Pinpoint the cell where the given text exists, returning its [X, Y] midpoint coordinate. 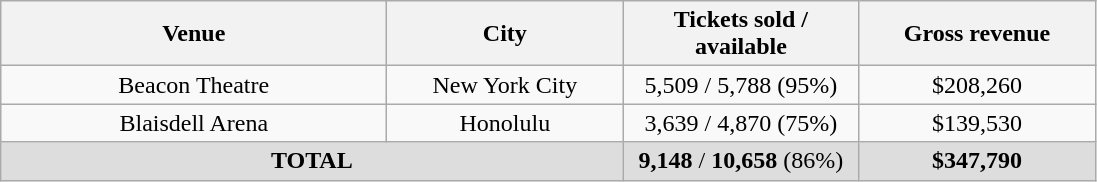
$347,790 [977, 161]
$139,530 [977, 123]
3,639 / 4,870 (75%) [741, 123]
5,509 / 5,788 (95%) [741, 85]
Beacon Theatre [194, 85]
City [505, 34]
Tickets sold / available [741, 34]
Gross revenue [977, 34]
9,148 / 10,658 (86%) [741, 161]
New York City [505, 85]
Venue [194, 34]
$208,260 [977, 85]
Blaisdell Arena [194, 123]
Honolulu [505, 123]
TOTAL [312, 161]
